Capture the cell that displays the provided text and extract its (X, Y) central coordinate. 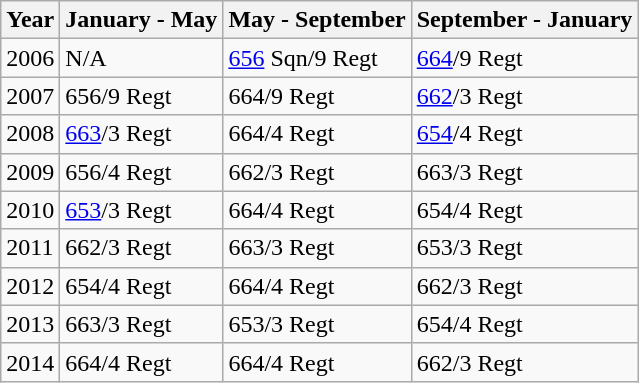
2007 (30, 96)
2010 (30, 210)
2013 (30, 324)
N/A (142, 58)
2006 (30, 58)
656/9 Regt (142, 96)
656/4 Regt (142, 172)
May - September (317, 20)
2009 (30, 172)
September - January (524, 20)
Year (30, 20)
2014 (30, 362)
656 Sqn/9 Regt (317, 58)
January - May (142, 20)
2012 (30, 286)
2008 (30, 134)
2011 (30, 248)
